Capture the cell that displays the provided text and extract its [X, Y] central coordinate. 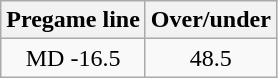
48.5 [210, 58]
Pregame line [74, 20]
MD -16.5 [74, 58]
Over/under [210, 20]
